Locate the cell with the specified text and output its [x, y] center coordinate. 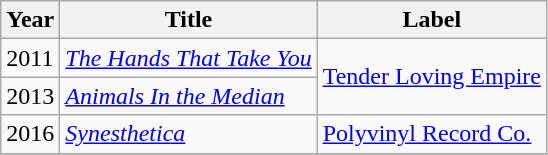
2016 [30, 134]
2013 [30, 96]
2011 [30, 58]
Animals In the Median [188, 96]
Label [432, 20]
Synesthetica [188, 134]
Title [188, 20]
Year [30, 20]
Tender Loving Empire [432, 77]
Polyvinyl Record Co. [432, 134]
The Hands That Take You [188, 58]
